Search for the cell housing the specified text and yield its (X, Y) center coordinate. 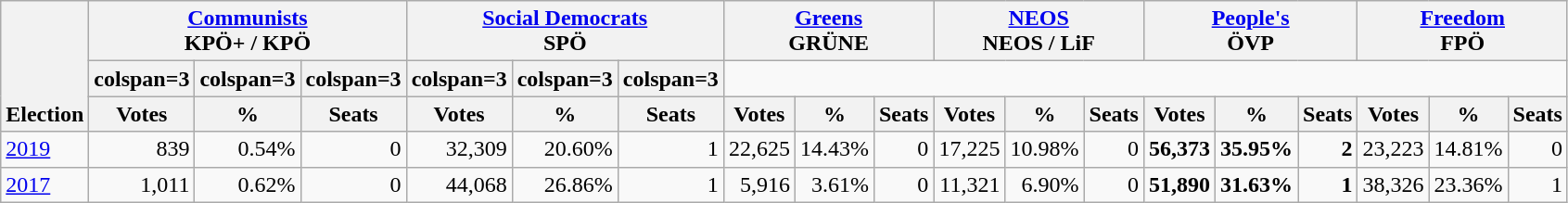
17,225 (970, 149)
14.43% (835, 149)
839 (142, 149)
35.95% (1256, 149)
0.54% (248, 149)
1,011 (142, 184)
Election (45, 67)
44,068 (459, 184)
11,321 (970, 184)
32,309 (459, 149)
Social DemocratsSPÖ (565, 32)
FreedomFPÖ (1463, 32)
2 (1328, 149)
22,625 (759, 149)
56,373 (1179, 149)
23.36% (1469, 184)
2019 (45, 149)
0.62% (248, 184)
26.86% (565, 184)
People'sÖVP (1250, 32)
2017 (45, 184)
CommunistsKPÖ+ / KPÖ (248, 32)
3.61% (835, 184)
GreensGRÜNE (829, 32)
5,916 (759, 184)
20.60% (565, 149)
38,326 (1393, 184)
NEOSNEOS / LiF (1039, 32)
14.81% (1469, 149)
6.90% (1044, 184)
10.98% (1044, 149)
31.63% (1256, 184)
51,890 (1179, 184)
23,223 (1393, 149)
